Capture the cell that displays the provided text and extract its (X, Y) central coordinate. 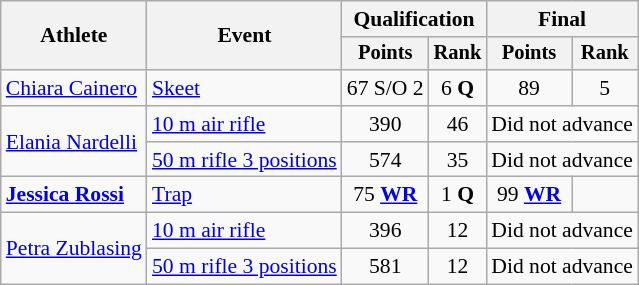
Final (562, 19)
390 (386, 124)
99 WR (528, 195)
574 (386, 160)
67 S/O 2 (386, 88)
396 (386, 231)
Jessica Rossi (74, 195)
89 (528, 88)
Chiara Cainero (74, 88)
75 WR (386, 195)
Elania Nardelli (74, 142)
Event (244, 36)
35 (458, 160)
Qualification (414, 19)
6 Q (458, 88)
5 (605, 88)
Skeet (244, 88)
Trap (244, 195)
Petra Zublasing (74, 248)
581 (386, 267)
46 (458, 124)
Athlete (74, 36)
1 Q (458, 195)
